Capture the cell that displays the provided text and extract its [x, y] central coordinate. 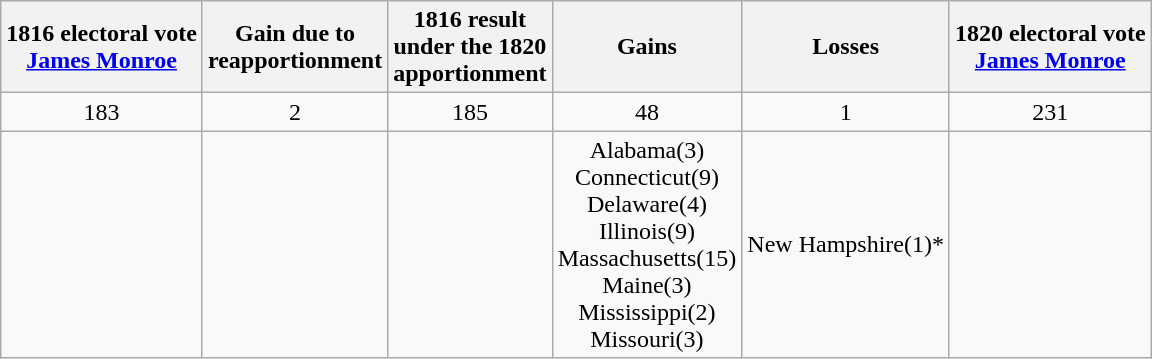
1820 electoral voteJames Monroe [1050, 47]
New Hampshire(1)* [846, 244]
Losses [846, 47]
Gain due toreapportionment [294, 47]
48 [647, 112]
1816 electoral voteJames Monroe [102, 47]
231 [1050, 112]
2 [294, 112]
Alabama(3)Connecticut(9)Delaware(4)Illinois(9)Massachusetts(15)Maine(3)Mississippi(2)Missouri(3) [647, 244]
1816 resultunder the 1820apportionment [470, 47]
Gains [647, 47]
1 [846, 112]
183 [102, 112]
185 [470, 112]
